Search for the cell housing the specified text and yield its [x, y] center coordinate. 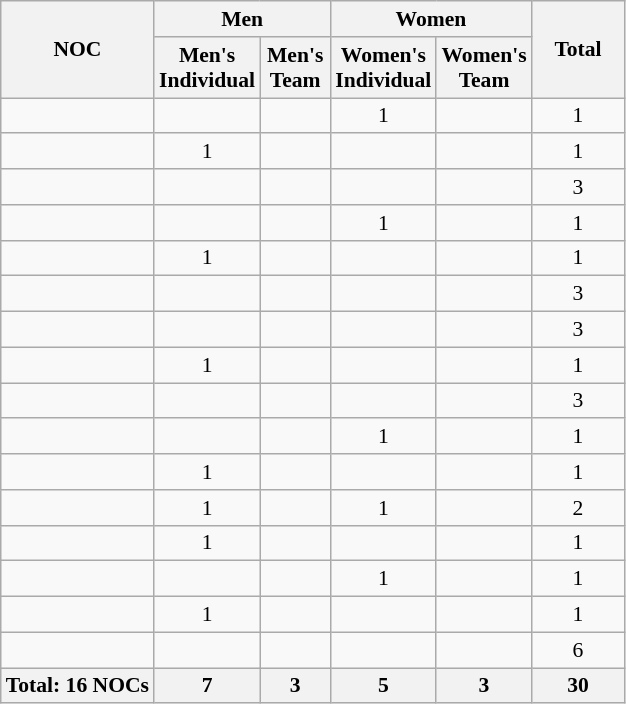
5 [383, 686]
Total [578, 50]
6 [578, 650]
NOC [78, 50]
Men's Team [295, 68]
Men [242, 19]
Women [430, 19]
Women's Team [484, 68]
Total: 16 NOCs [78, 686]
2 [578, 508]
Women's Individual [383, 68]
Men's Individual [207, 68]
7 [207, 686]
30 [578, 686]
